Pinpoint the cell where the given text exists, returning its (x, y) midpoint coordinate. 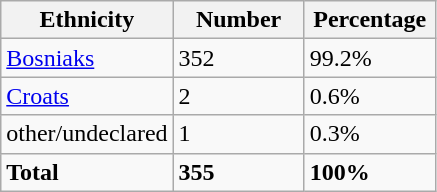
Croats (87, 96)
100% (370, 172)
0.6% (370, 96)
Percentage (370, 20)
Total (87, 172)
355 (238, 172)
352 (238, 58)
other/undeclared (87, 134)
2 (238, 96)
Ethnicity (87, 20)
1 (238, 134)
Number (238, 20)
0.3% (370, 134)
Bosniaks (87, 58)
99.2% (370, 58)
